Capture the cell that displays the provided text and extract its (X, Y) central coordinate. 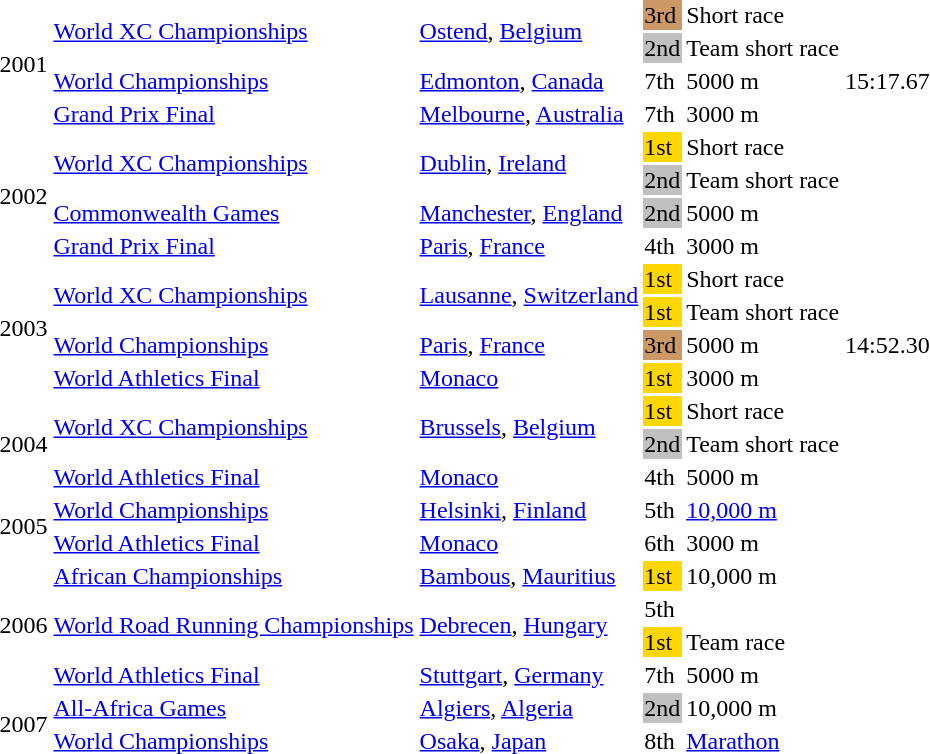
Helsinki, Finland (529, 510)
African Championships (234, 576)
Algiers, Algeria (529, 708)
Stuttgart, Germany (529, 675)
Edmonton, Canada (529, 81)
Manchester, England (529, 213)
Dublin, Ireland (529, 164)
Lausanne, Switzerland (529, 296)
6th (662, 543)
Bambous, Mauritius (529, 576)
Ostend, Belgium (529, 32)
All-Africa Games (234, 708)
Debrecen, Hungary (529, 626)
World Road Running Championships (234, 626)
Team race (763, 642)
Brussels, Belgium (529, 428)
Commonwealth Games (234, 213)
Melbourne, Australia (529, 114)
